Pinpoint the cell where the given text exists, returning its [x, y] midpoint coordinate. 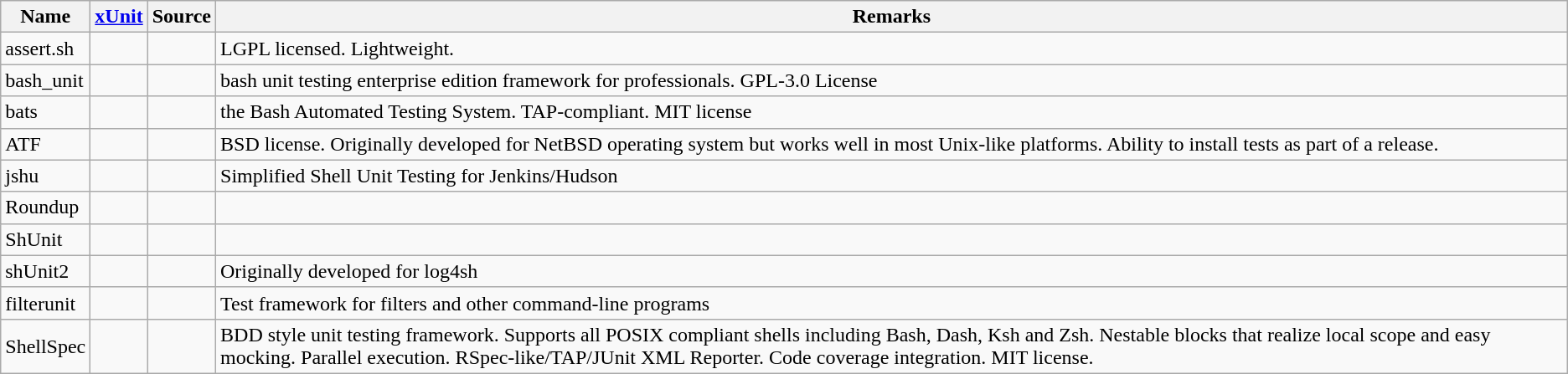
ShellSpec [45, 346]
xUnit [119, 17]
jshu [45, 176]
Roundup [45, 207]
LGPL licensed. Lightweight. [892, 49]
filterunit [45, 303]
the Bash Automated Testing System. TAP-compliant. MIT license [892, 112]
Originally developed for log4sh [892, 271]
bats [45, 112]
Name [45, 17]
assert.sh [45, 49]
bash_unit [45, 80]
Source [181, 17]
bash unit testing enterprise edition framework for professionals. GPL-3.0 License [892, 80]
Test framework for filters and other command-line programs [892, 303]
ATF [45, 144]
Simplified Shell Unit Testing for Jenkins/Hudson [892, 176]
ShUnit [45, 239]
shUnit2 [45, 271]
Remarks [892, 17]
